Determine the [X, Y] coordinate at the center of the cell enclosing the given text.  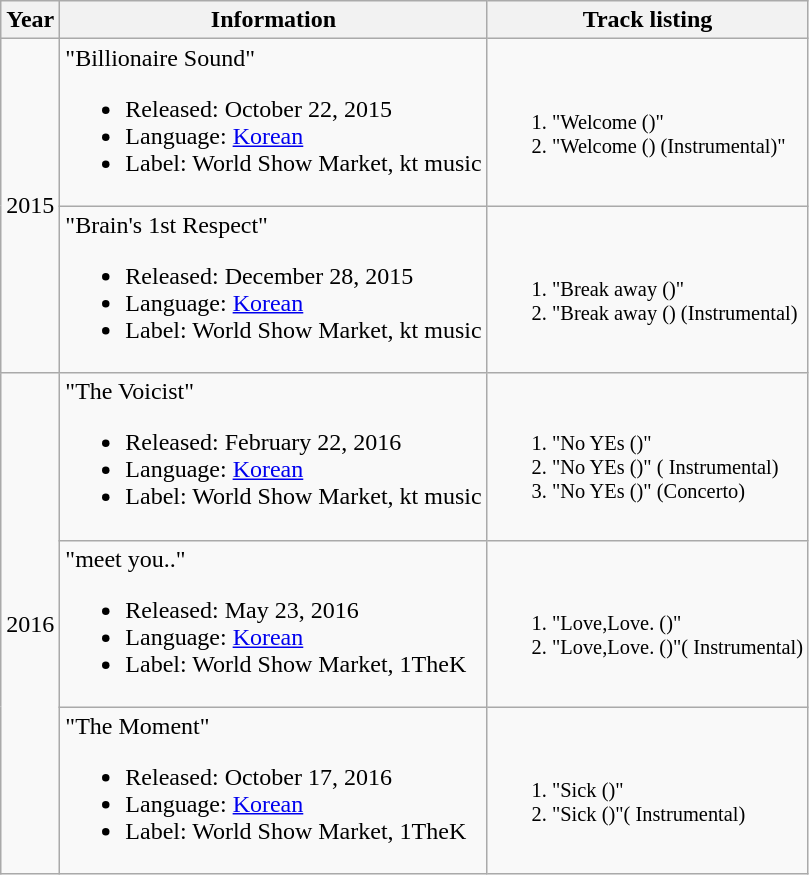
Track listing [648, 20]
Information [274, 20]
Year [30, 20]
"No YEs ()""No YEs ()" ( Instrumental)"No YEs ()" (Concerto) [648, 456]
"meet you.."Released: May 23, 2016Language: KoreanLabel: World Show Market, 1TheK [274, 624]
2016 [30, 624]
"Billionaire Sound"Released: October 22, 2015Language: KoreanLabel: World Show Market, kt music [274, 122]
"The Moment"Released: October 17, 2016Language: KoreanLabel: World Show Market, 1TheK [274, 790]
"The Voicist"Released: February 22, 2016Language: KoreanLabel: World Show Market, kt music [274, 456]
"Brain's 1st Respect"Released: December 28, 2015Language: KoreanLabel: World Show Market, kt music [274, 290]
"Love,Love. ()""Love,Love. ()"( Instrumental) [648, 624]
"Sick ()""Sick ()"( Instrumental) [648, 790]
"Break away ()""Break away () (Instrumental) [648, 290]
"Welcome ()""Welcome () (Instrumental)" [648, 122]
2015 [30, 206]
